Scan for the cell matching the given text and deliver its [x, y] coordinate at center. 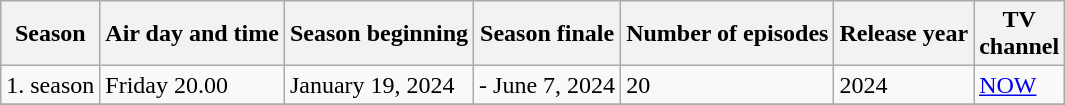
Season [50, 34]
2024 [904, 85]
Number of episodes [728, 34]
- June 7, 2024 [548, 85]
Season beginning [378, 34]
NOW [1020, 85]
TVchannel [1020, 34]
20 [728, 85]
Release year [904, 34]
Season finale [548, 34]
January 19, 2024 [378, 85]
Friday 20.00 [192, 85]
Air day and time [192, 34]
1. season [50, 85]
